Find where the given text appears and provide that cell's center as (x, y) coordinate. 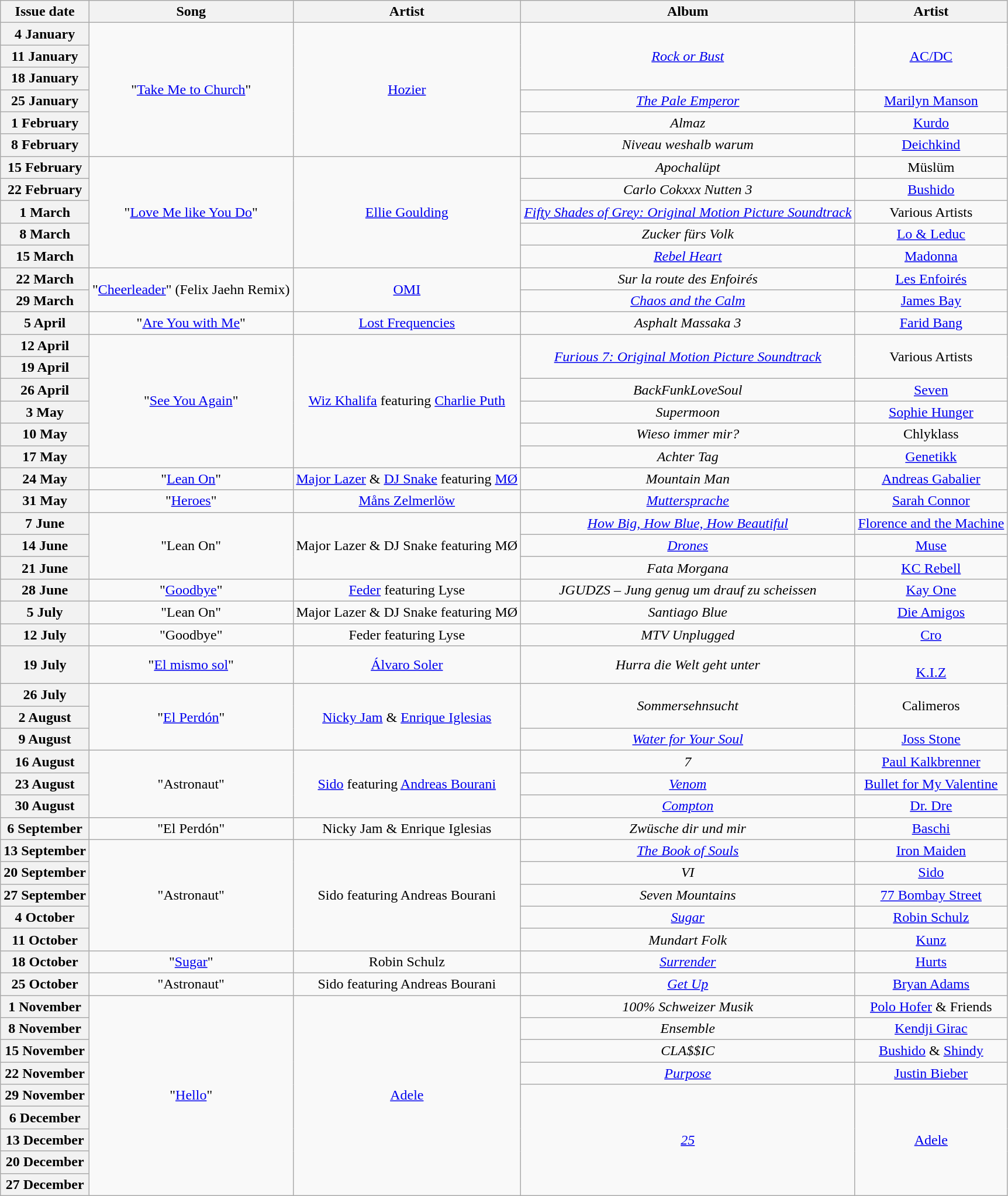
Sido (931, 873)
Cro (931, 634)
19 July (45, 665)
24 May (45, 479)
Mountain Man (688, 479)
Müslüm (931, 167)
Die Amigos (931, 612)
11 October (45, 939)
Álvaro Soler (407, 665)
Achter Tag (688, 457)
29 November (45, 1095)
9 August (45, 739)
Lost Frequencies (407, 323)
27 December (45, 1184)
Sugar (688, 917)
Carlo Cokxxx Nutten 3 (688, 189)
KC Rebell (931, 568)
Furious 7: Original Motion Picture Soundtrack (688, 357)
Bushido (931, 189)
13 September (45, 851)
Hurra die Welt geht unter (688, 665)
CLA$$IC (688, 1051)
25 January (45, 101)
Hurts (931, 962)
Rebel Heart (688, 256)
12 April (45, 345)
Chlyklass (931, 434)
Baschi (931, 828)
Kay One (931, 590)
Hozier (407, 89)
Paul Kalkbrenner (931, 762)
"El mismo sol" (191, 665)
17 May (45, 457)
Ensemble (688, 1029)
Album (688, 12)
Almaz (688, 123)
28 June (45, 590)
How Big, How Blue, How Beautiful (688, 523)
Surrender (688, 962)
18 October (45, 962)
Ellie Goulding (407, 212)
Song (191, 12)
BackFunkLoveSoul (688, 390)
Sophie Hunger (931, 412)
Wieso immer mir? (688, 434)
Kendji Girac (931, 1029)
77 Bombay Street (931, 895)
Florence and the Machine (931, 523)
Andreas Gabalier (931, 479)
The Pale Emperor (688, 101)
15 February (45, 167)
Polo Hofer & Friends (931, 1006)
Mundart Folk (688, 939)
Apochalüpt (688, 167)
Dr. Dre (931, 806)
Venom (688, 784)
30 August (45, 806)
23 August (45, 784)
Calimeros (931, 706)
1 March (45, 212)
AC/DC (931, 56)
6 September (45, 828)
27 September (45, 895)
Måns Zelmerlöw (407, 501)
Deichkind (931, 145)
Wiz Khalifa featuring Charlie Puth (407, 401)
100% Schweizer Musik (688, 1006)
19 April (45, 368)
Chaos and the Calm (688, 301)
Compton (688, 806)
Bullet for My Valentine (931, 784)
15 November (45, 1051)
"Cheerleader" (Felix Jaehn Remix) (191, 290)
Water for Your Soul (688, 739)
12 July (45, 634)
1 February (45, 123)
MTV Unplugged (688, 634)
K.I.Z (931, 665)
Kurdo (931, 123)
Muttersprache (688, 501)
4 October (45, 917)
13 December (45, 1140)
Sur la route des Enfoirés (688, 279)
"Take Me to Church" (191, 89)
Lo & Leduc (931, 234)
11 January (45, 56)
Supermoon (688, 412)
Niveau weshalb warum (688, 145)
Drones (688, 545)
6 December (45, 1118)
5 April (45, 323)
26 July (45, 695)
14 June (45, 545)
18 January (45, 78)
16 August (45, 762)
22 March (45, 279)
Fifty Shades of Grey: Original Motion Picture Soundtrack (688, 212)
Kunz (931, 939)
Iron Maiden (931, 851)
8 February (45, 145)
OMI (407, 290)
20 September (45, 873)
Purpose (688, 1073)
Get Up (688, 984)
25 (688, 1140)
Madonna (931, 256)
Santiago Blue (688, 612)
15 March (45, 256)
29 March (45, 301)
22 February (45, 189)
Genetikk (931, 457)
"Love Me like You Do" (191, 212)
"Hello" (191, 1095)
Fata Morgana (688, 568)
21 June (45, 568)
"Are You with Me" (191, 323)
Sommersehnsucht (688, 706)
Farid Bang (931, 323)
Zwüsche dir und mir (688, 828)
31 May (45, 501)
Joss Stone (931, 739)
"Heroes" (191, 501)
8 November (45, 1029)
"Sugar" (191, 962)
VI (688, 873)
Bushido & Shindy (931, 1051)
8 March (45, 234)
10 May (45, 434)
4 January (45, 34)
Sarah Connor (931, 501)
20 December (45, 1162)
Issue date (45, 12)
2 August (45, 717)
Les Enfoirés (931, 279)
5 July (45, 612)
25 October (45, 984)
Justin Bieber (931, 1073)
Asphalt Massaka 3 (688, 323)
3 May (45, 412)
The Book of Souls (688, 851)
26 April (45, 390)
Bryan Adams (931, 984)
1 November (45, 1006)
Seven (931, 390)
Seven Mountains (688, 895)
James Bay (931, 301)
Marilyn Manson (931, 101)
JGUDZS – Jung genug um drauf zu scheissen (688, 590)
22 November (45, 1073)
7 June (45, 523)
7 (688, 762)
Rock or Bust (688, 56)
Muse (931, 545)
"See You Again" (191, 401)
Zucker fürs Volk (688, 234)
